Extract the [x, y] coordinate from the center of the cell holding the provided text.  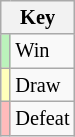
Draw [42, 85]
Key [38, 17]
Defeat [42, 118]
Win [42, 51]
